Detect which cell encompasses the target text, then output its [X, Y] center coordinate. 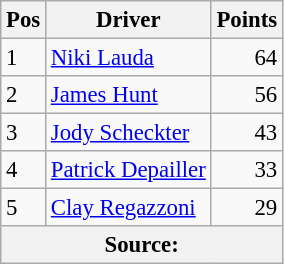
3 [24, 133]
56 [246, 95]
Patrick Depailler [129, 170]
Jody Scheckter [129, 133]
James Hunt [129, 95]
Driver [129, 20]
Niki Lauda [129, 58]
64 [246, 58]
43 [246, 133]
Points [246, 20]
Clay Regazzoni [129, 208]
Pos [24, 20]
2 [24, 95]
29 [246, 208]
1 [24, 58]
Source: [142, 245]
4 [24, 170]
33 [246, 170]
5 [24, 208]
